Output the (x, y) coordinate of the center of the cell containing the given text.  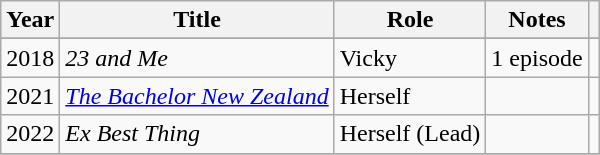
Herself (410, 96)
Role (410, 20)
2021 (30, 96)
2022 (30, 134)
2018 (30, 58)
1 episode (537, 58)
The Bachelor New Zealand (197, 96)
Year (30, 20)
Notes (537, 20)
Vicky (410, 58)
Title (197, 20)
Ex Best Thing (197, 134)
23 and Me (197, 58)
Herself (Lead) (410, 134)
